Return the [x, y] coordinate for the center point of the cell that contains the specified text.  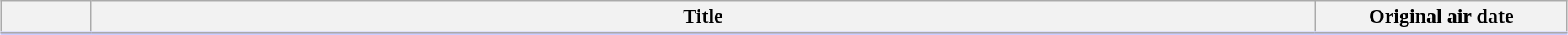
Original air date [1441, 17]
Title [703, 17]
